Return the (x, y) coordinate for the center point of the cell that contains the specified text.  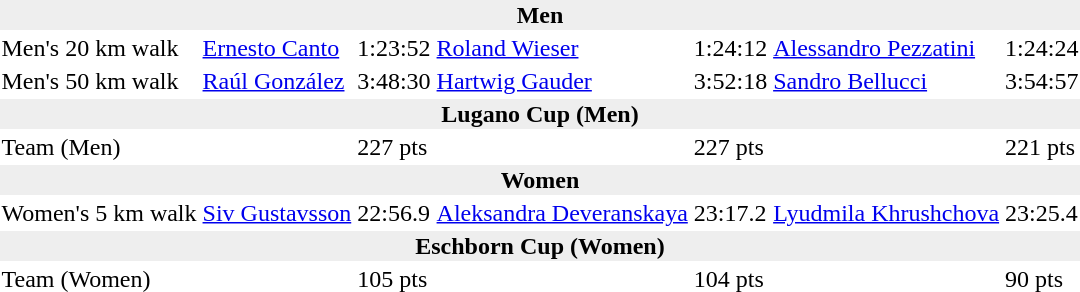
Raúl González (277, 81)
3:52:18 (730, 81)
Men's 20 km walk (99, 48)
Alessandro Pezzatini (886, 48)
23:25.4 (1042, 213)
Men's 50 km walk (99, 81)
Aleksandra Deveranskaya (562, 213)
Sandro Bellucci (886, 81)
Roland Wieser (562, 48)
Lugano Cup (Men) (540, 114)
1:24:24 (1042, 48)
Siv Gustavsson (277, 213)
22:56.9 (394, 213)
Hartwig Gauder (562, 81)
Team (Men) (99, 147)
Ernesto Canto (277, 48)
Lyudmila Khrushchova (886, 213)
Eschborn Cup (Women) (540, 246)
23:17.2 (730, 213)
3:48:30 (394, 81)
1:23:52 (394, 48)
Women (540, 180)
1:24:12 (730, 48)
3:54:57 (1042, 81)
221 pts (1042, 147)
Women's 5 km walk (99, 213)
Men (540, 15)
